Locate the cell with the specified text and output its [X, Y] center coordinate. 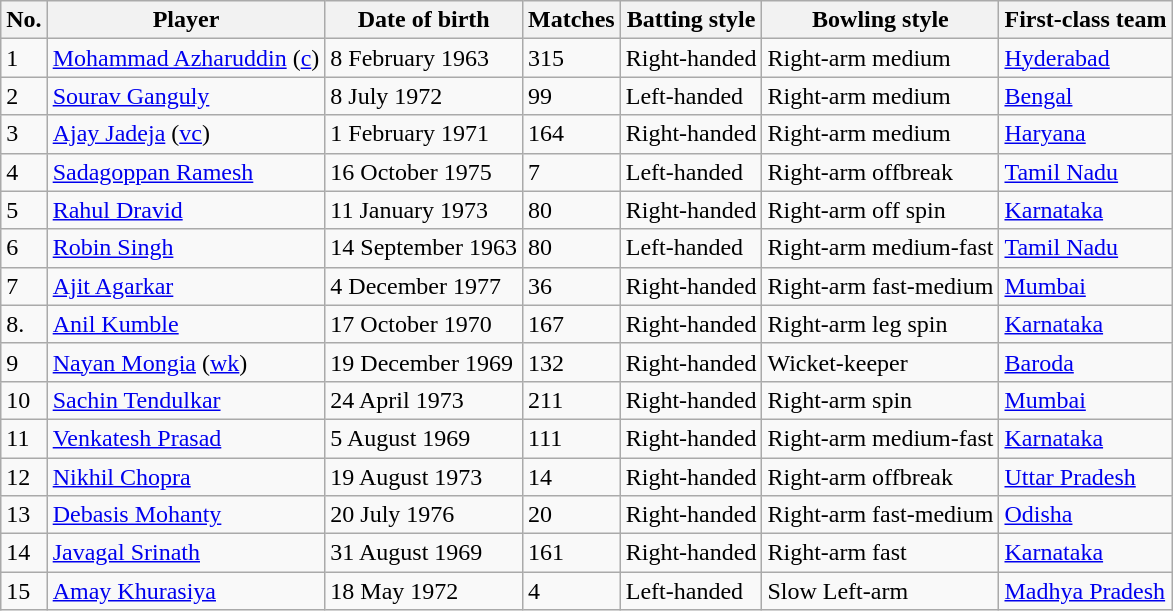
Right-arm off spin [880, 210]
Nikhil Chopra [186, 477]
Haryana [1086, 134]
5 August 1969 [424, 438]
18 May 1972 [424, 591]
10 [24, 400]
9 [24, 362]
16 October 1975 [424, 172]
164 [572, 134]
8 February 1963 [424, 58]
Ajay Jadeja (vc) [186, 134]
Player [186, 20]
31 August 1969 [424, 553]
Right-arm fast [880, 553]
Venkatesh Prasad [186, 438]
Bowling style [880, 20]
11 January 1973 [424, 210]
Madhya Pradesh [1086, 591]
1 [24, 58]
Date of birth [424, 20]
Uttar Pradesh [1086, 477]
Nayan Mongia (wk) [186, 362]
315 [572, 58]
2 [24, 96]
167 [572, 324]
111 [572, 438]
Sourav Ganguly [186, 96]
99 [572, 96]
Javagal Srinath [186, 553]
Right-arm leg spin [880, 324]
1 February 1971 [424, 134]
20 July 1976 [424, 515]
Right-arm spin [880, 400]
Hyderabad [1086, 58]
6 [24, 248]
Bengal [1086, 96]
12 [24, 477]
Sachin Tendulkar [186, 400]
211 [572, 400]
No. [24, 20]
Sadagoppan Ramesh [186, 172]
161 [572, 553]
Mohammad Azharuddin (c) [186, 58]
Amay Khurasiya [186, 591]
15 [24, 591]
Matches [572, 20]
Slow Left-arm [880, 591]
36 [572, 286]
11 [24, 438]
132 [572, 362]
Debasis Mohanty [186, 515]
4 December 1977 [424, 286]
14 September 1963 [424, 248]
Anil Kumble [186, 324]
8. [24, 324]
Ajit Agarkar [186, 286]
17 October 1970 [424, 324]
Baroda [1086, 362]
8 July 1972 [424, 96]
13 [24, 515]
Batting style [691, 20]
24 April 1973 [424, 400]
Wicket-keeper [880, 362]
Rahul Dravid [186, 210]
19 December 1969 [424, 362]
5 [24, 210]
19 August 1973 [424, 477]
Robin Singh [186, 248]
20 [572, 515]
Odisha [1086, 515]
3 [24, 134]
First-class team [1086, 20]
